Pinpoint the cell where the given text exists, returning its (X, Y) midpoint coordinate. 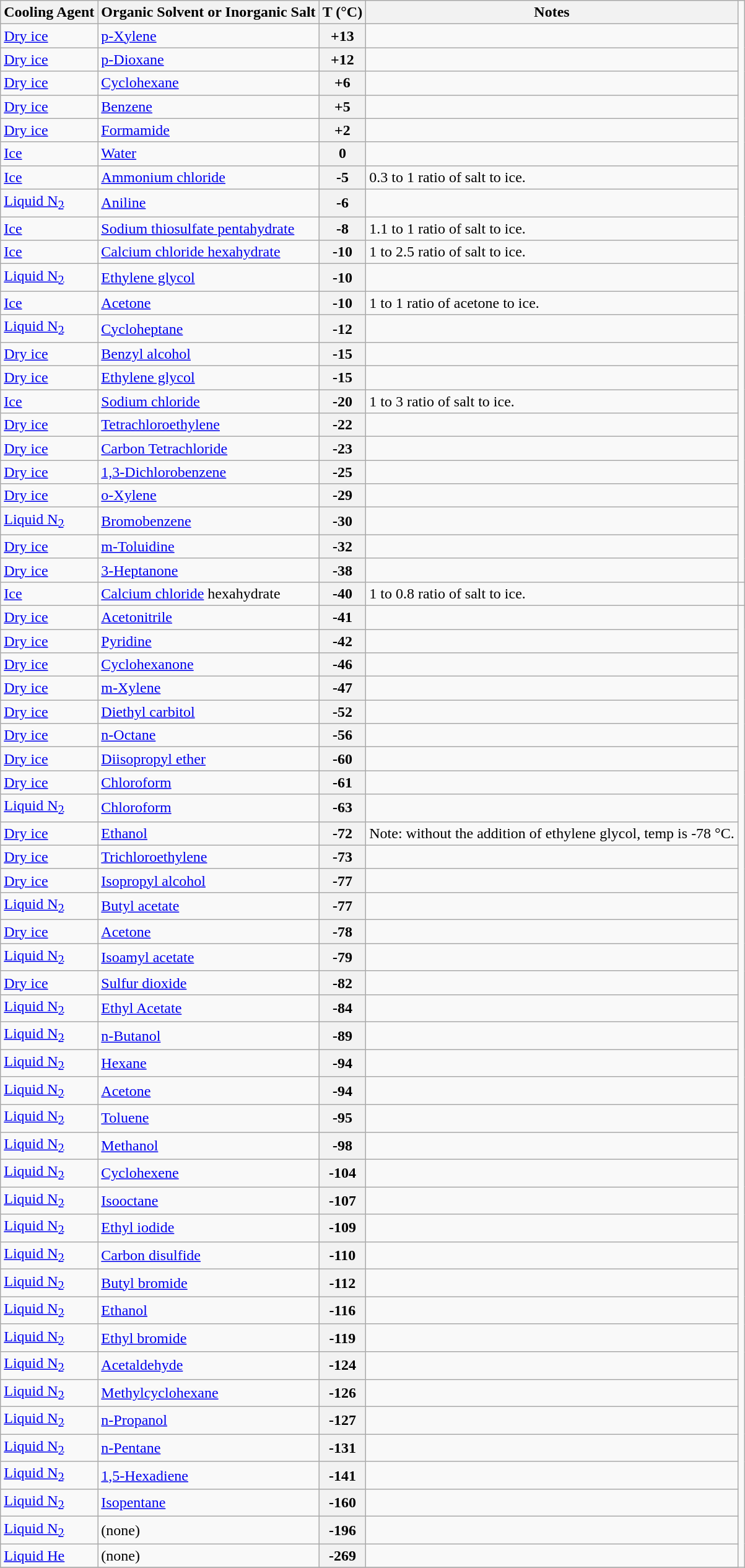
m-Toluidine (208, 546)
-116 (342, 1310)
Cyclohexene (208, 1173)
Cyclohexane (208, 83)
-29 (342, 496)
-110 (342, 1255)
Methylcyclohexane (208, 1393)
Toluene (208, 1118)
-78 (342, 932)
Bromobenzene (208, 521)
-23 (342, 449)
-112 (342, 1283)
-84 (342, 1008)
+5 (342, 107)
1,3-Dichlorobenzene (208, 472)
-269 (342, 1556)
p-Xylene (208, 36)
-20 (342, 401)
Water (208, 154)
-119 (342, 1338)
-22 (342, 425)
+12 (342, 59)
Sodium chloride (208, 401)
-107 (342, 1201)
Isopropyl alcohol (208, 880)
0 (342, 154)
o-Xylene (208, 496)
0.3 to 1 ratio of salt to ice. (552, 177)
Organic Solvent or Inorganic Salt (208, 12)
Cyclohexanone (208, 665)
Benzene (208, 107)
-109 (342, 1228)
+2 (342, 130)
-46 (342, 665)
Cooling Agent (50, 12)
-79 (342, 957)
n-Pentane (208, 1448)
Acetonitrile (208, 617)
-52 (342, 712)
n-Octane (208, 735)
Diisopropyl ether (208, 759)
Ammonium chloride (208, 177)
-72 (342, 833)
T (°C) (342, 12)
Ethyl iodide (208, 1228)
Butyl bromide (208, 1283)
-127 (342, 1420)
-30 (342, 521)
Ethyl Acetate (208, 1008)
-141 (342, 1475)
-41 (342, 617)
-47 (342, 688)
n-Butanol (208, 1036)
-95 (342, 1118)
-38 (342, 570)
1 to 3 ratio of salt to ice. (552, 401)
n-Propanol (208, 1420)
-73 (342, 857)
m-Xylene (208, 688)
1 to 1 ratio of acetone to ice. (552, 303)
Formamide (208, 130)
-6 (342, 203)
Tetrachloroethylene (208, 425)
1 to 2.5 ratio of salt to ice. (552, 252)
-12 (342, 328)
+6 (342, 83)
-196 (342, 1530)
Diethyl carbitol (208, 712)
Cycloheptane (208, 328)
1 to 0.8 ratio of salt to ice. (552, 593)
-5 (342, 177)
Trichloroethylene (208, 857)
Notes (552, 12)
Pyridine (208, 641)
Carbon disulfide (208, 1255)
Carbon Tetrachloride (208, 449)
+13 (342, 36)
-160 (342, 1502)
Note: without the addition of ethylene glycol, temp is -78 °C. (552, 833)
-89 (342, 1036)
-82 (342, 983)
-131 (342, 1448)
p-Dioxane (208, 59)
-25 (342, 472)
-40 (342, 593)
Acetaldehyde (208, 1365)
-126 (342, 1393)
Methanol (208, 1145)
3-Heptanone (208, 570)
1.1 to 1 ratio of salt to ice. (552, 229)
Ethyl bromide (208, 1338)
-32 (342, 546)
Sulfur dioxide (208, 983)
-60 (342, 759)
-56 (342, 735)
Isoamyl acetate (208, 957)
Benzyl alcohol (208, 354)
Hexane (208, 1063)
1,5-Hexadiene (208, 1475)
Isopentane (208, 1502)
Sodium thiosulfate pentahydrate (208, 229)
-42 (342, 641)
-61 (342, 782)
Butyl acetate (208, 906)
-104 (342, 1173)
-8 (342, 229)
Aniline (208, 203)
Liquid He (50, 1556)
Isooctane (208, 1201)
-124 (342, 1365)
-63 (342, 808)
-98 (342, 1145)
